Pinpoint the cell where the given text exists, returning its [x, y] midpoint coordinate. 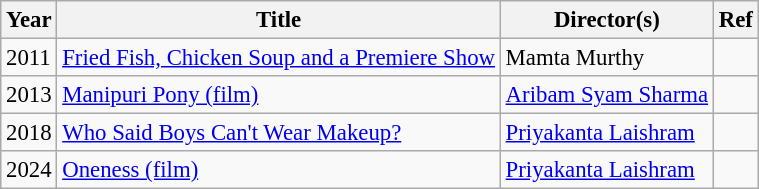
Director(s) [606, 20]
Mamta Murthy [606, 58]
2018 [29, 133]
2013 [29, 95]
Who Said Boys Can't Wear Makeup? [278, 133]
Fried Fish, Chicken Soup and a Premiere Show [278, 58]
2011 [29, 58]
Title [278, 20]
2024 [29, 170]
Aribam Syam Sharma [606, 95]
Oneness (film) [278, 170]
Year [29, 20]
Ref [736, 20]
Manipuri Pony (film) [278, 95]
